Pinpoint the cell where the given text exists, returning its (X, Y) midpoint coordinate. 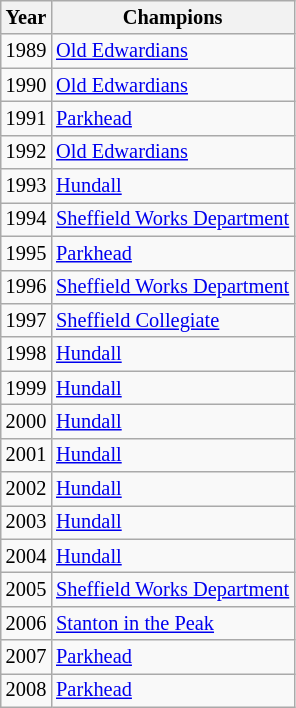
1992 (26, 152)
2005 (26, 589)
1997 (26, 320)
2000 (26, 421)
Sheffield Collegiate (172, 320)
2008 (26, 690)
Year (26, 17)
2003 (26, 522)
1996 (26, 287)
1995 (26, 253)
1991 (26, 118)
2007 (26, 657)
1994 (26, 219)
Champions (172, 17)
2004 (26, 556)
2006 (26, 623)
1993 (26, 186)
1998 (26, 354)
2002 (26, 489)
1990 (26, 85)
1989 (26, 51)
1999 (26, 388)
2001 (26, 455)
Stanton in the Peak (172, 623)
